Detect which cell encompasses the target text, then output its [x, y] center coordinate. 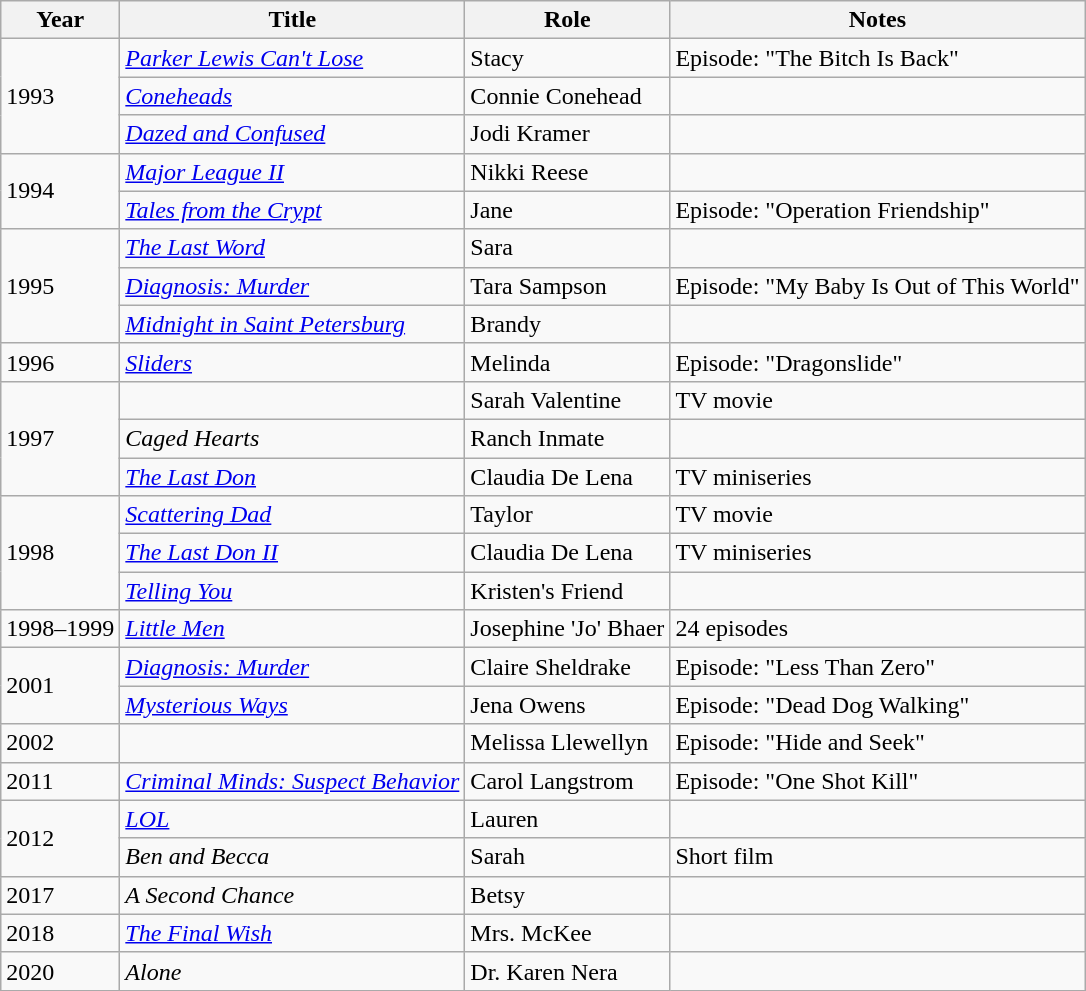
Little Men [292, 629]
1998–1999 [60, 629]
Role [568, 20]
2001 [60, 686]
Mysterious Ways [292, 705]
A Second Chance [292, 895]
Short film [878, 857]
2002 [60, 743]
Betsy [568, 895]
Josephine 'Jo' Bhaer [568, 629]
Alone [292, 971]
Stacy [568, 58]
The Last Don II [292, 553]
Nikki Reese [568, 172]
Tara Sampson [568, 286]
Dr. Karen Nera [568, 971]
Jane [568, 210]
1995 [60, 286]
Episode: "Less Than Zero" [878, 667]
1994 [60, 191]
Episode: "One Shot Kill" [878, 781]
1996 [60, 362]
1997 [60, 438]
Jodi Kramer [568, 134]
1993 [60, 96]
Episode: "Hide and Seek" [878, 743]
Ranch Inmate [568, 438]
Sara [568, 248]
2018 [60, 933]
Coneheads [292, 96]
Brandy [568, 324]
Telling You [292, 591]
Major League II [292, 172]
Title [292, 20]
The Final Wish [292, 933]
Parker Lewis Can't Lose [292, 58]
Episode: "The Bitch Is Back" [878, 58]
Ben and Becca [292, 857]
The Last Word [292, 248]
Melissa Llewellyn [568, 743]
Caged Hearts [292, 438]
Sarah [568, 857]
Notes [878, 20]
Connie Conehead [568, 96]
Criminal Minds: Suspect Behavior [292, 781]
Episode: "Dead Dog Walking" [878, 705]
Sarah Valentine [568, 400]
2017 [60, 895]
Lauren [568, 819]
24 episodes [878, 629]
1998 [60, 553]
2020 [60, 971]
Mrs. McKee [568, 933]
Dazed and Confused [292, 134]
Carol Langstrom [568, 781]
Midnight in Saint Petersburg [292, 324]
Episode: "Dragonslide" [878, 362]
Episode: "Operation Friendship" [878, 210]
The Last Don [292, 477]
Melinda [568, 362]
Taylor [568, 515]
Scattering Dad [292, 515]
Kristen's Friend [568, 591]
Episode: "My Baby Is Out of This World" [878, 286]
LOL [292, 819]
Claire Sheldrake [568, 667]
Year [60, 20]
2011 [60, 781]
Tales from the Crypt [292, 210]
Sliders [292, 362]
Jena Owens [568, 705]
2012 [60, 838]
